Scan for the cell matching the given text and deliver its (X, Y) coordinate at center. 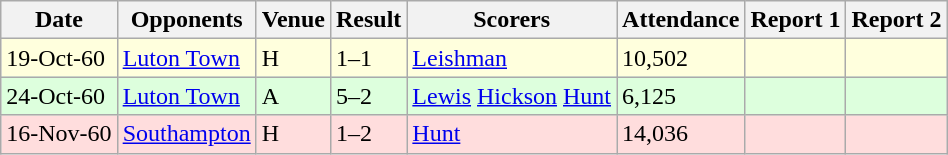
24-Oct-60 (59, 96)
Report 2 (896, 20)
Date (59, 20)
19-Oct-60 (59, 58)
Southampton (186, 134)
Report 1 (796, 20)
14,036 (681, 134)
6,125 (681, 96)
1–1 (368, 58)
Result (368, 20)
Hunt (512, 134)
5–2 (368, 96)
1–2 (368, 134)
Leishman (512, 58)
Attendance (681, 20)
16-Nov-60 (59, 134)
A (293, 96)
10,502 (681, 58)
Venue (293, 20)
Opponents (186, 20)
Scorers (512, 20)
Lewis Hickson Hunt (512, 96)
